Determine the [x, y] coordinate at the center of the cell enclosing the given text.  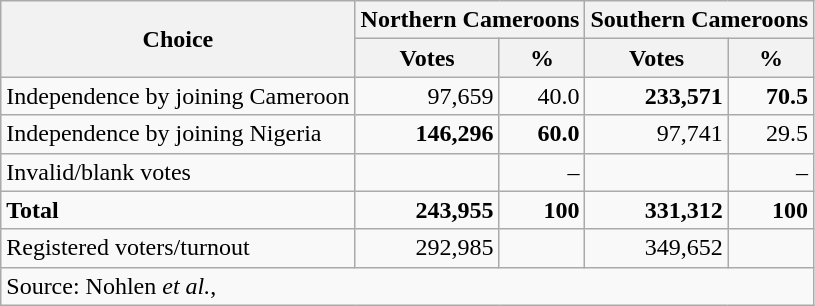
Northern Cameroons [470, 20]
331,312 [656, 210]
97,659 [427, 96]
233,571 [656, 96]
349,652 [656, 248]
243,955 [427, 210]
97,741 [656, 134]
40.0 [542, 96]
Invalid/blank votes [178, 172]
146,296 [427, 134]
Independence by joining Nigeria [178, 134]
Total [178, 210]
Southern Cameroons [700, 20]
29.5 [770, 134]
60.0 [542, 134]
70.5 [770, 96]
292,985 [427, 248]
Source: Nohlen et al., [408, 286]
Registered voters/turnout [178, 248]
Independence by joining Cameroon [178, 96]
Choice [178, 39]
